Provide the [X, Y] coordinate of the cell's center where the given text is located.  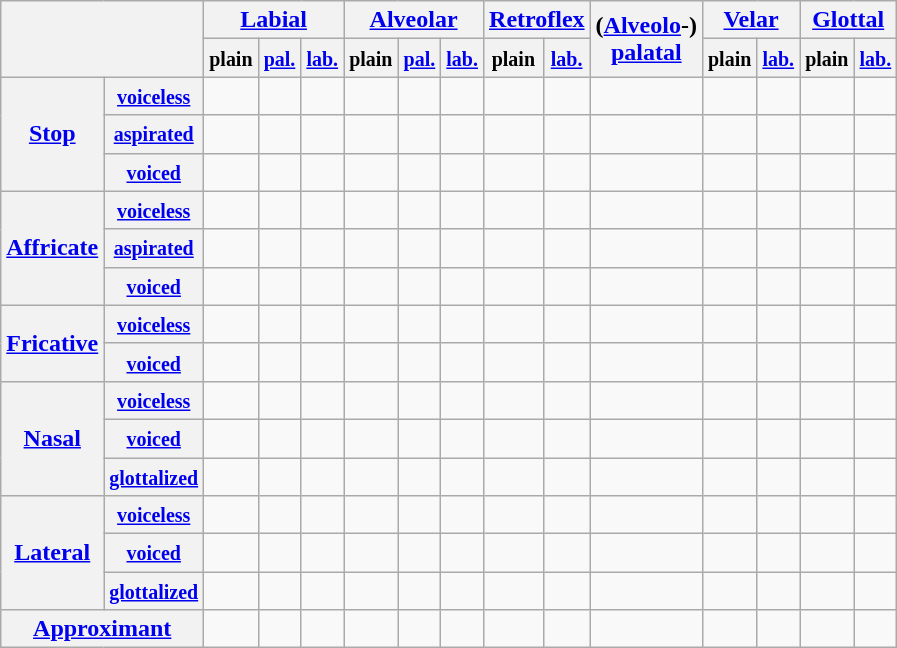
Approximant [102, 629]
(Alveolo-)palatal [646, 39]
Stop [52, 134]
Velar [750, 20]
Alveolar [414, 20]
Fricative [52, 343]
Lateral [52, 553]
Retroflex [538, 20]
Affricate [52, 248]
Nasal [52, 438]
Glottal [848, 20]
Labial [274, 20]
